Determine the (X, Y) coordinate at the center of the cell enclosing the given text.  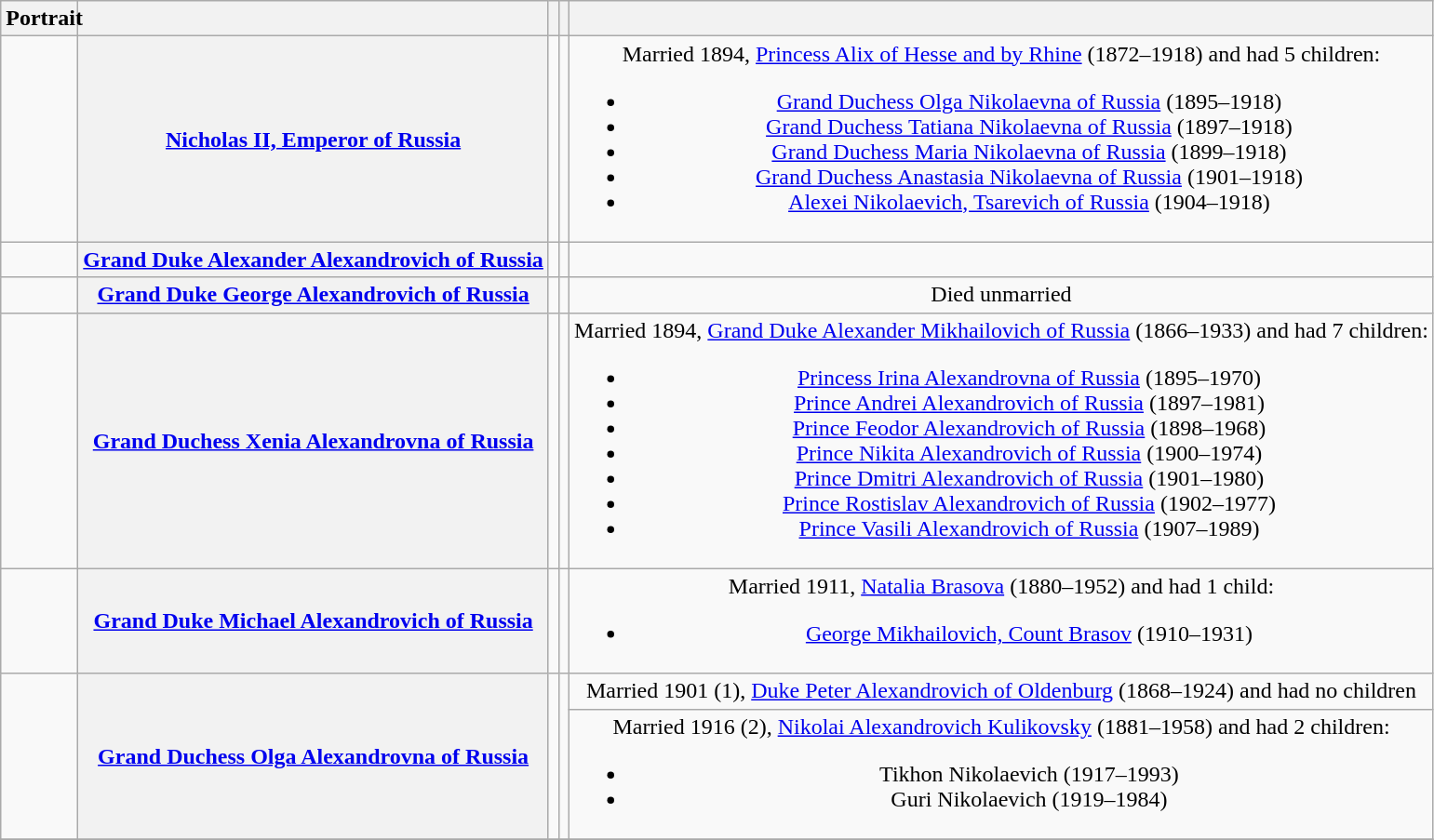
Married 1911, Natalia Brasova (1880–1952) and had 1 child:George Mikhailovich, Count Brasov (1910–1931) (1001, 621)
Nicholas II, Emperor of Russia (314, 140)
Died unmarried (1001, 295)
Grand Duchess Xenia Alexandrovna of Russia (314, 441)
Portrait (39, 19)
Grand Duke Alexander Alexandrovich of Russia (314, 260)
Married 1901 (1), Duke Peter Alexandrovich of Oldenburg (1868–1924) and had no children (1001, 691)
Married 1916 (2), Nikolai Alexandrovich Kulikovsky (1881–1958) and had 2 children:Tikhon Nikolaevich (1917–1993)Guri Nikolaevich (1919–1984) (1001, 774)
Grand Duke Michael Alexandrovich of Russia (314, 621)
Grand Duchess Olga Alexandrovna of Russia (314, 756)
Grand Duke George Alexandrovich of Russia (314, 295)
